Return the (X, Y) coordinate for the center point of the cell that contains the specified text.  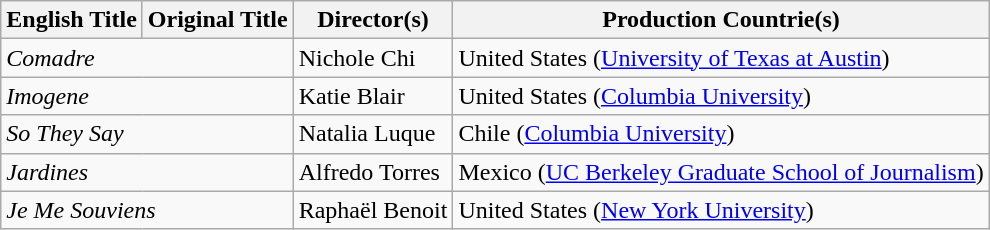
Je Me Souviens (147, 210)
Alfredo Torres (373, 172)
United States (University of Texas at Austin) (721, 58)
Chile (Columbia University) (721, 134)
United States (Columbia University) (721, 96)
Production Countrie(s) (721, 20)
Original Title (218, 20)
Raphaël Benoit (373, 210)
Natalia Luque (373, 134)
Imogene (147, 96)
Katie Blair (373, 96)
English Title (72, 20)
Director(s) (373, 20)
Jardines (147, 172)
Mexico (UC Berkeley Graduate School of Journalism) (721, 172)
Nichole Chi (373, 58)
So They Say (147, 134)
Comadre (147, 58)
United States (New York University) (721, 210)
